Identify which cell holds the provided text, then report its [X, Y] central coordinate. 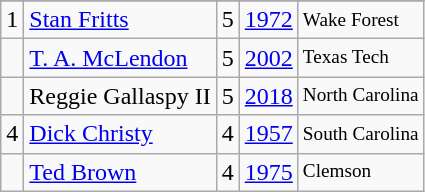
South Carolina [360, 134]
1 [12, 20]
Wake Forest [360, 20]
Clemson [360, 172]
1957 [268, 134]
2018 [268, 96]
Texas Tech [360, 58]
Reggie Gallaspy II [120, 96]
T. A. McLendon [120, 58]
1972 [268, 20]
Dick Christy [120, 134]
1975 [268, 172]
Stan Fritts [120, 20]
Ted Brown [120, 172]
North Carolina [360, 96]
2002 [268, 58]
